For the text-containing cell, return its midpoint in (X, Y) coordinate format. 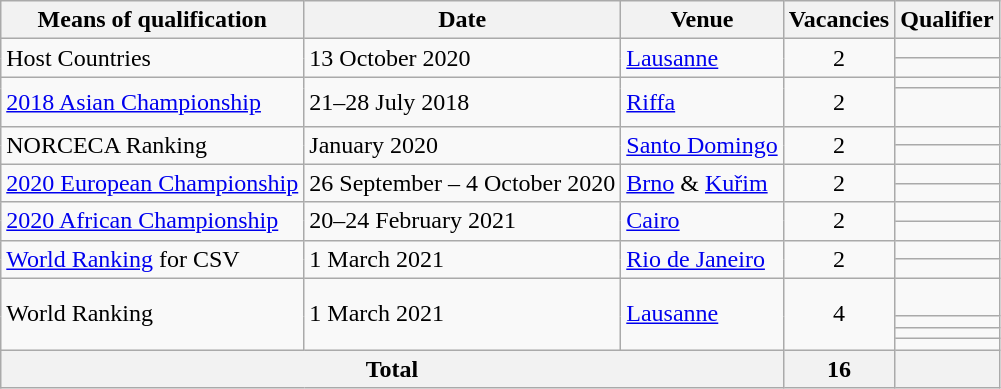
4 (839, 314)
Venue (702, 20)
Brno & Kuřim (702, 183)
World Ranking (152, 314)
2020 African Championship (152, 221)
Date (462, 20)
Cairo (702, 221)
2020 European Championship (152, 183)
NORCECA Ranking (152, 145)
World Ranking for CSV (152, 259)
Means of qualification (152, 20)
26 September – 4 October 2020 (462, 183)
16 (839, 369)
21–28 July 2018 (462, 102)
January 2020 (462, 145)
Vacancies (839, 20)
20–24 February 2021 (462, 221)
Total (392, 369)
13 October 2020 (462, 58)
2018 Asian Championship (152, 102)
Host Countries (152, 58)
Santo Domingo (702, 145)
Rio de Janeiro (702, 259)
Riffa (702, 102)
Qualifier (947, 20)
